From the cell containing the given text, extract its center point as [X, Y] coordinate. 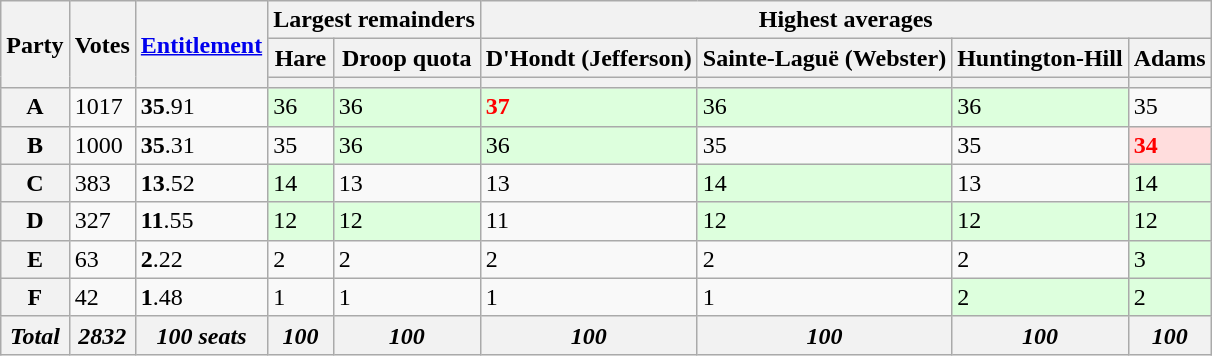
13.52 [201, 183]
Sainte-Laguë (Webster) [824, 58]
383 [102, 183]
35.31 [201, 145]
D [35, 221]
F [35, 297]
Entitlement [201, 44]
1.48 [201, 297]
42 [102, 297]
B [35, 145]
Adams [1170, 58]
1000 [102, 145]
63 [102, 259]
1017 [102, 107]
327 [102, 221]
Hare [300, 58]
A [35, 107]
3 [1170, 259]
11.55 [201, 221]
37 [588, 107]
100 seats [201, 335]
Droop quota [406, 58]
C [35, 183]
E [35, 259]
34 [1170, 145]
Highest averages [846, 20]
2.22 [201, 259]
Total [35, 335]
Huntington-Hill [1040, 58]
35.91 [201, 107]
Party [35, 44]
2832 [102, 335]
Votes [102, 44]
Largest remainders [374, 20]
D'Hondt (Jefferson) [588, 58]
11 [588, 221]
